Search for the cell housing the specified text and yield its [X, Y] center coordinate. 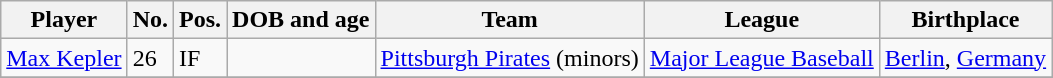
IF [200, 58]
26 [150, 58]
Max Kepler [64, 58]
Pos. [200, 20]
DOB and age [301, 20]
Team [510, 20]
Birthplace [965, 20]
League [762, 20]
No. [150, 20]
Player [64, 20]
Berlin, Germany [965, 58]
Pittsburgh Pirates (minors) [510, 58]
Major League Baseball [762, 58]
